Return (x, y) of the center of cell containing provided text 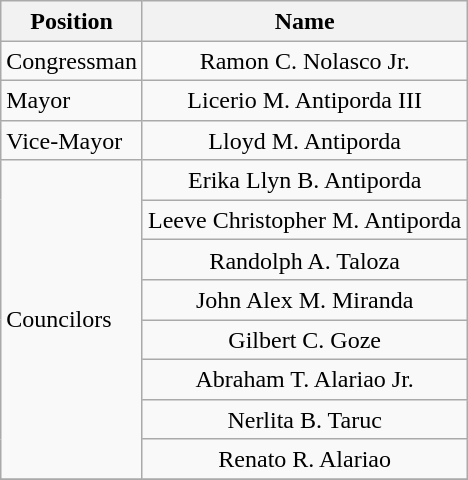
Congressman (72, 61)
Randolph A. Taloza (304, 260)
Abraham T. Alariao Jr. (304, 379)
John Alex M. Miranda (304, 300)
Renato R. Alariao (304, 459)
Ramon C. Nolasco Jr. (304, 61)
Lloyd M. Antiporda (304, 140)
Licerio M. Antiporda III (304, 100)
Gilbert C. Goze (304, 340)
Position (72, 21)
Erika Llyn B. Antiporda (304, 180)
Councilors (72, 320)
Vice-Mayor (72, 140)
Mayor (72, 100)
Nerlita B. Taruc (304, 419)
Leeve Christopher M. Antiporda (304, 220)
Name (304, 21)
